Find where the given text appears and provide that cell's center as (x, y) coordinate. 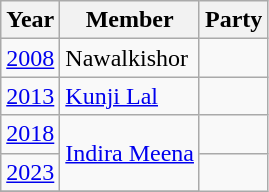
2018 (30, 134)
2023 (30, 172)
Member (130, 20)
Nawalkishor (130, 58)
Party (233, 20)
Kunji Lal (130, 96)
Indira Meena (130, 153)
Year (30, 20)
2013 (30, 96)
2008 (30, 58)
